Detect which cell encompasses the target text, then output its [X, Y] center coordinate. 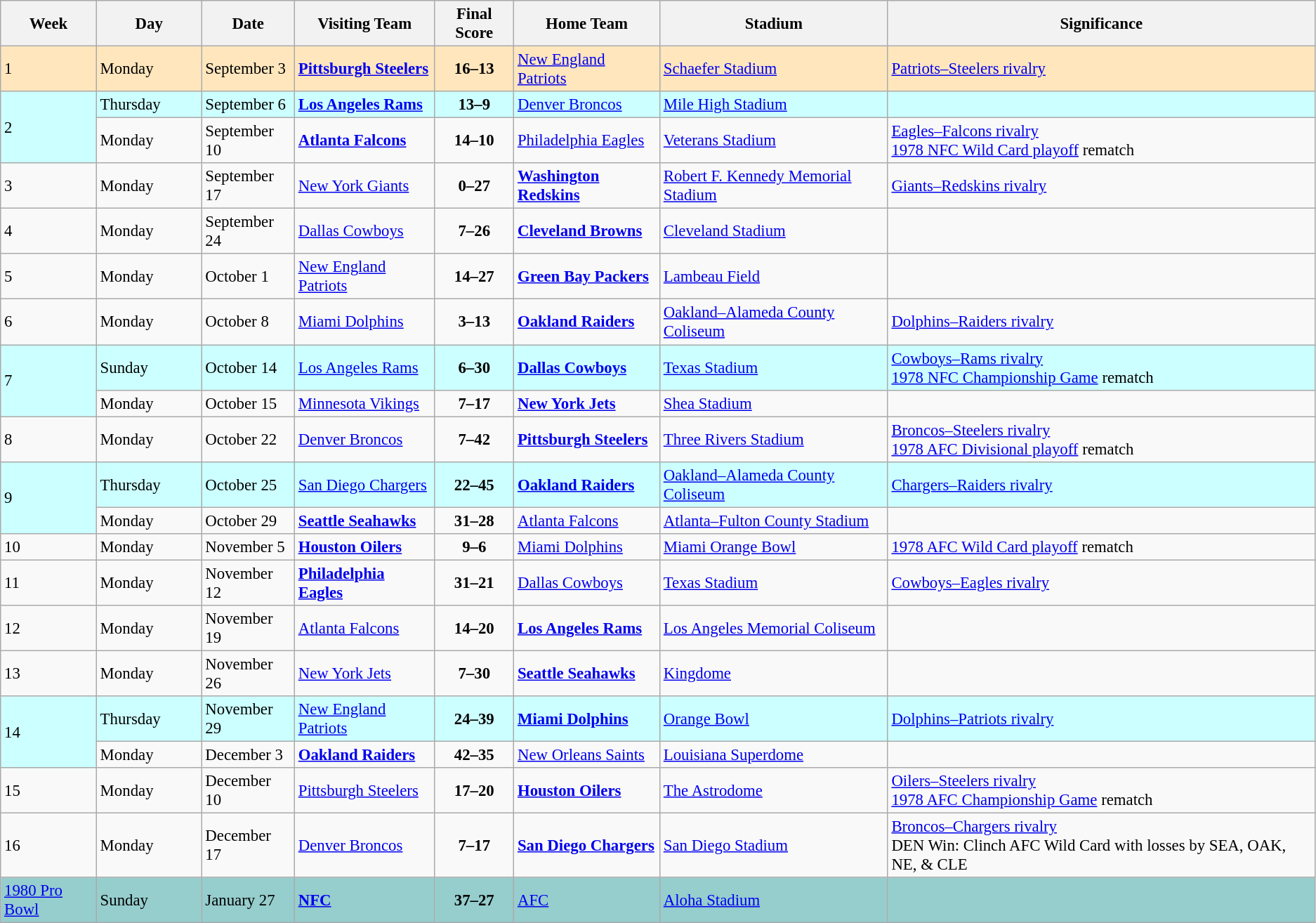
16–13 [475, 69]
12 [49, 628]
Orange Bowl [774, 719]
14–10 [475, 140]
September 10 [248, 140]
Robert F. Kennedy Memorial Stadium [774, 185]
September 3 [248, 69]
New York Giants [364, 185]
3–13 [475, 322]
Significance [1101, 24]
10 [49, 547]
9–6 [475, 547]
Cowboys–Rams rivalry1978 NFC Championship Game rematch [1101, 368]
Stadium [774, 24]
15 [49, 791]
11 [49, 583]
3 [49, 185]
Shea Stadium [774, 403]
22–45 [475, 485]
September 6 [248, 105]
November 19 [248, 628]
Green Bay Packers [587, 277]
Oilers–Steelers rivalry1978 AFC Championship Game rematch [1101, 791]
Miami Orange Bowl [774, 547]
Schaefer Stadium [774, 69]
1980 Pro Bowl [49, 901]
7–30 [475, 673]
6–30 [475, 368]
Kingdome [774, 673]
37–27 [475, 901]
Chargers–Raiders rivalry [1101, 485]
Eagles–Falcons rivalry1978 NFC Wild Card playoff rematch [1101, 140]
6 [49, 322]
8 [49, 440]
31–21 [475, 583]
Aloha Stadium [774, 901]
24–39 [475, 719]
7–42 [475, 440]
November 5 [248, 547]
Giants–Redskins rivalry [1101, 185]
October 22 [248, 440]
Broncos–Chargers rivalry DEN Win: Clinch AFC Wild Card with losses by SEA, OAK, NE, & CLE [1101, 846]
Patriots–Steelers rivalry [1101, 69]
November 12 [248, 583]
December 10 [248, 791]
January 27 [248, 901]
1 [49, 69]
17–20 [475, 791]
The Astrodome [774, 791]
4 [49, 232]
Final Score [475, 24]
Los Angeles Memorial Coliseum [774, 628]
November 29 [248, 719]
Lambeau Field [774, 277]
Washington Redskins [587, 185]
September 17 [248, 185]
October 15 [248, 403]
October 1 [248, 277]
0–27 [475, 185]
Date [248, 24]
9 [49, 497]
October 14 [248, 368]
Minnesota Vikings [364, 403]
Dolphins–Raiders rivalry [1101, 322]
13 [49, 673]
AFC [587, 901]
31–28 [475, 521]
Louisiana Superdome [774, 755]
Home Team [587, 24]
Dolphins–Patriots rivalry [1101, 719]
7–26 [475, 232]
14 [49, 732]
Broncos–Steelers rivalry1978 AFC Divisional playoff rematch [1101, 440]
New Orleans Saints [587, 755]
Veterans Stadium [774, 140]
December 17 [248, 846]
December 3 [248, 755]
San Diego Stadium [774, 846]
Cleveland Stadium [774, 232]
September 24 [248, 232]
2 [49, 127]
7 [49, 381]
5 [49, 277]
October 29 [248, 521]
Cowboys–Eagles rivalry [1101, 583]
42–35 [475, 755]
Day [149, 24]
16 [49, 846]
14–27 [475, 277]
October 25 [248, 485]
13–9 [475, 105]
November 26 [248, 673]
Atlanta–Fulton County Stadium [774, 521]
Week [49, 24]
14–20 [475, 628]
Mile High Stadium [774, 105]
Visiting Team [364, 24]
Three Rivers Stadium [774, 440]
Cleveland Browns [587, 232]
NFC [364, 901]
October 8 [248, 322]
1978 AFC Wild Card playoff rematch [1101, 547]
